Return the [X, Y] coordinate for the center point of the cell that contains the specified text.  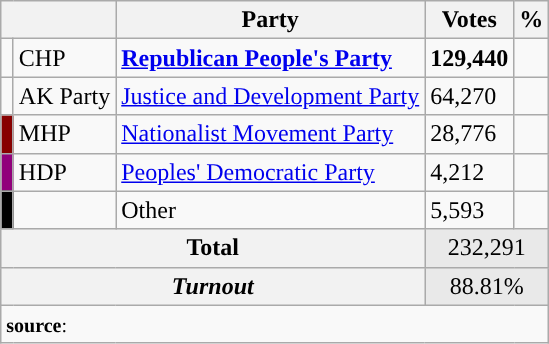
64,270 [470, 96]
% [532, 20]
Other [270, 210]
232,291 [487, 248]
HDP [64, 172]
source: [275, 324]
129,440 [470, 58]
Total [213, 248]
28,776 [470, 134]
Party [270, 20]
CHP [64, 58]
Turnout [213, 286]
88.81% [487, 286]
Peoples' Democratic Party [270, 172]
MHP [64, 134]
4,212 [470, 172]
AK Party [64, 96]
Republican People's Party [270, 58]
Justice and Development Party [270, 96]
Votes [470, 20]
5,593 [470, 210]
Nationalist Movement Party [270, 134]
